Pinpoint the cell where the given text exists, returning its [x, y] midpoint coordinate. 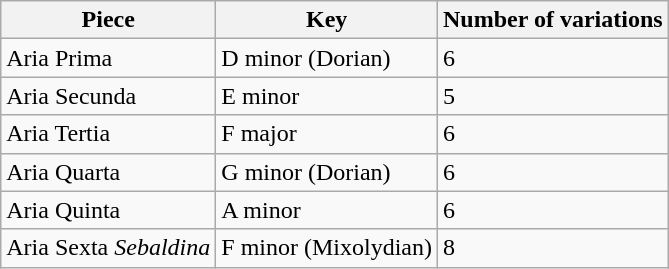
Aria Tertia [108, 134]
D minor (Dorian) [327, 58]
G minor (Dorian) [327, 172]
Piece [108, 20]
E minor [327, 96]
Key [327, 20]
Number of variations [554, 20]
Aria Quarta [108, 172]
Aria Sexta Sebaldina [108, 248]
Aria Prima [108, 58]
Aria Quinta [108, 210]
F major [327, 134]
A minor [327, 210]
8 [554, 248]
5 [554, 96]
Aria Secunda [108, 96]
F minor (Mixolydian) [327, 248]
